From the cell containing the given text, extract its center point as (X, Y) coordinate. 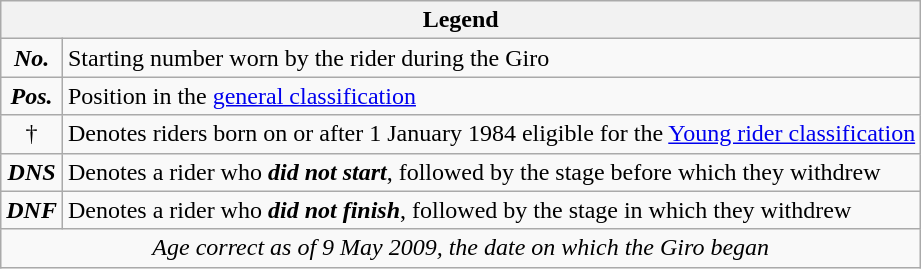
Starting number worn by the rider during the Giro (491, 58)
DNS (32, 172)
Legend (461, 20)
DNF (32, 210)
Position in the general classification (491, 96)
Denotes a rider who did not start, followed by the stage before which they withdrew (491, 172)
Denotes riders born on or after 1 January 1984 eligible for the Young rider classification (491, 134)
Denotes a rider who did not finish, followed by the stage in which they withdrew (491, 210)
Age correct as of 9 May 2009, the date on which the Giro began (461, 248)
† (32, 134)
Pos. (32, 96)
No. (32, 58)
